Locate the cell with the specified text and output its (X, Y) center coordinate. 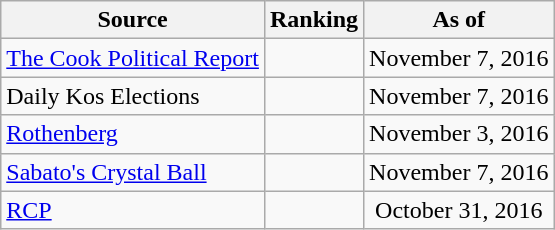
Rothenberg (133, 134)
Ranking (314, 20)
RCP (133, 210)
Source (133, 20)
November 3, 2016 (459, 134)
The Cook Political Report (133, 58)
As of (459, 20)
October 31, 2016 (459, 210)
Daily Kos Elections (133, 96)
Sabato's Crystal Ball (133, 172)
